Provide the [X, Y] coordinate of the cell's center where the given text is located.  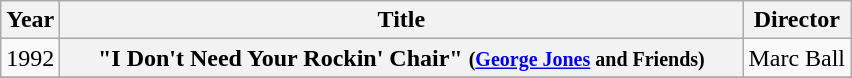
1992 [30, 58]
Title [402, 20]
Marc Ball [797, 58]
Year [30, 20]
"I Don't Need Your Rockin' Chair" (George Jones and Friends) [402, 58]
Director [797, 20]
